Identify which cell holds the provided text, then report its (x, y) central coordinate. 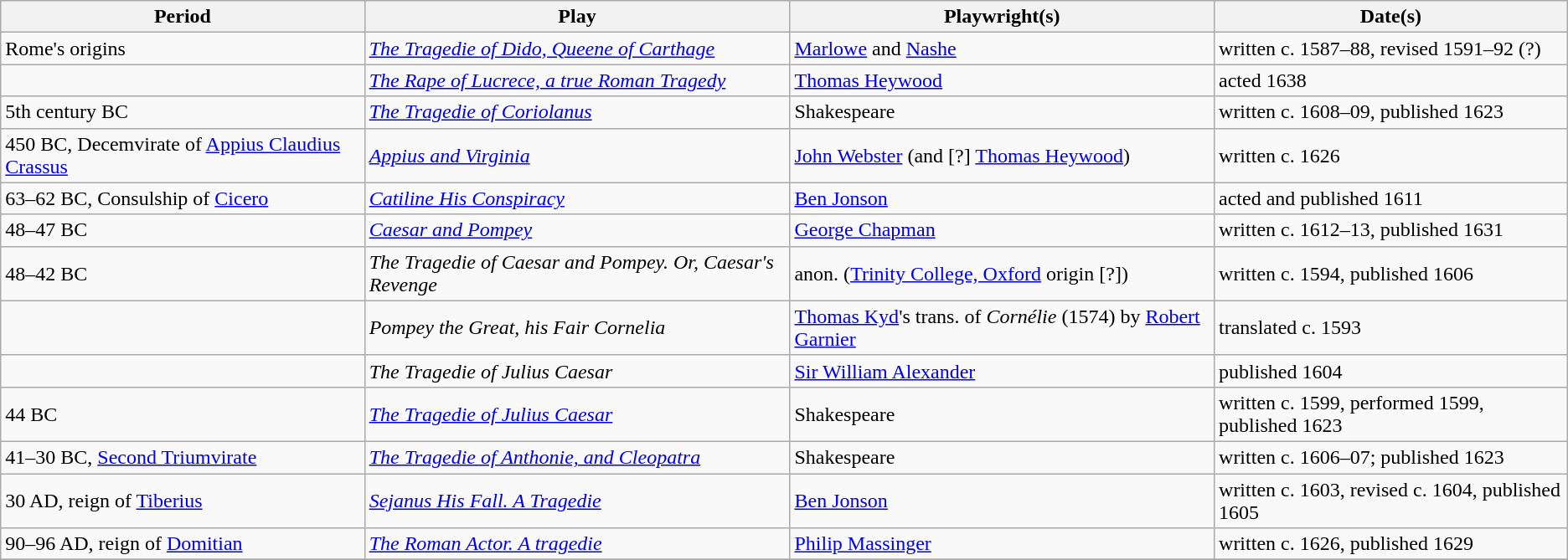
written c. 1587–88, revised 1591–92 (?) (1391, 49)
450 BC, Decemvirate of Appius Claudius Crassus (183, 156)
written c. 1594, published 1606 (1391, 273)
41–30 BC, Second Triumvirate (183, 457)
Rome's origins (183, 49)
The Tragedie of Anthonie, and Cleopatra (577, 457)
Catiline His Conspiracy (577, 198)
written c. 1606–07; published 1623 (1391, 457)
anon. (Trinity College, Oxford origin [?]) (1002, 273)
44 BC (183, 414)
acted 1638 (1391, 80)
Philip Massinger (1002, 544)
48–42 BC (183, 273)
written c. 1626, published 1629 (1391, 544)
translated c. 1593 (1391, 328)
Playwright(s) (1002, 17)
Sejanus His Fall. A Tragedie (577, 501)
John Webster (and [?] Thomas Heywood) (1002, 156)
George Chapman (1002, 230)
The Roman Actor. A tragedie (577, 544)
The Tragedie of Dido, Queene of Carthage (577, 49)
Thomas Kyd's trans. of Cornélie (1574) by Robert Garnier (1002, 328)
The Rape of Lucrece, a true Roman Tragedy (577, 80)
Thomas Heywood (1002, 80)
Sir William Alexander (1002, 371)
The Tragedie of Coriolanus (577, 112)
The Tragedie of Caesar and Pompey. Or, Caesar's Revenge (577, 273)
5th century BC (183, 112)
Caesar and Pompey (577, 230)
written c. 1603, revised c. 1604, published 1605 (1391, 501)
written c. 1626 (1391, 156)
90–96 AD, reign of Domitian (183, 544)
written c. 1599, performed 1599, published 1623 (1391, 414)
48–47 BC (183, 230)
Period (183, 17)
30 AD, reign of Tiberius (183, 501)
published 1604 (1391, 371)
written c. 1608–09, published 1623 (1391, 112)
Marlowe and Nashe (1002, 49)
Play (577, 17)
written c. 1612–13, published 1631 (1391, 230)
Date(s) (1391, 17)
Pompey the Great, his Fair Cornelia (577, 328)
Appius and Virginia (577, 156)
63–62 BC, Consulship of Cicero (183, 198)
acted and published 1611 (1391, 198)
